For the text-containing cell, return its midpoint in [x, y] coordinate format. 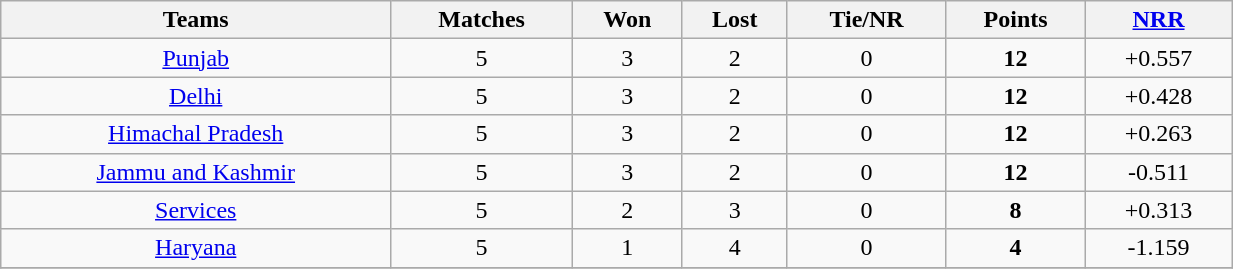
NRR [1158, 20]
Punjab [196, 58]
-0.511 [1158, 172]
+0.557 [1158, 58]
Delhi [196, 96]
-1.159 [1158, 248]
8 [1016, 210]
Teams [196, 20]
Haryana [196, 248]
+0.313 [1158, 210]
Points [1016, 20]
+0.428 [1158, 96]
1 [627, 248]
Tie/NR [866, 20]
Himachal Pradesh [196, 134]
+0.263 [1158, 134]
Services [196, 210]
Matches [482, 20]
Won [627, 20]
Lost [734, 20]
Jammu and Kashmir [196, 172]
